Output the (X, Y) coordinate of the center of the cell containing the given text.  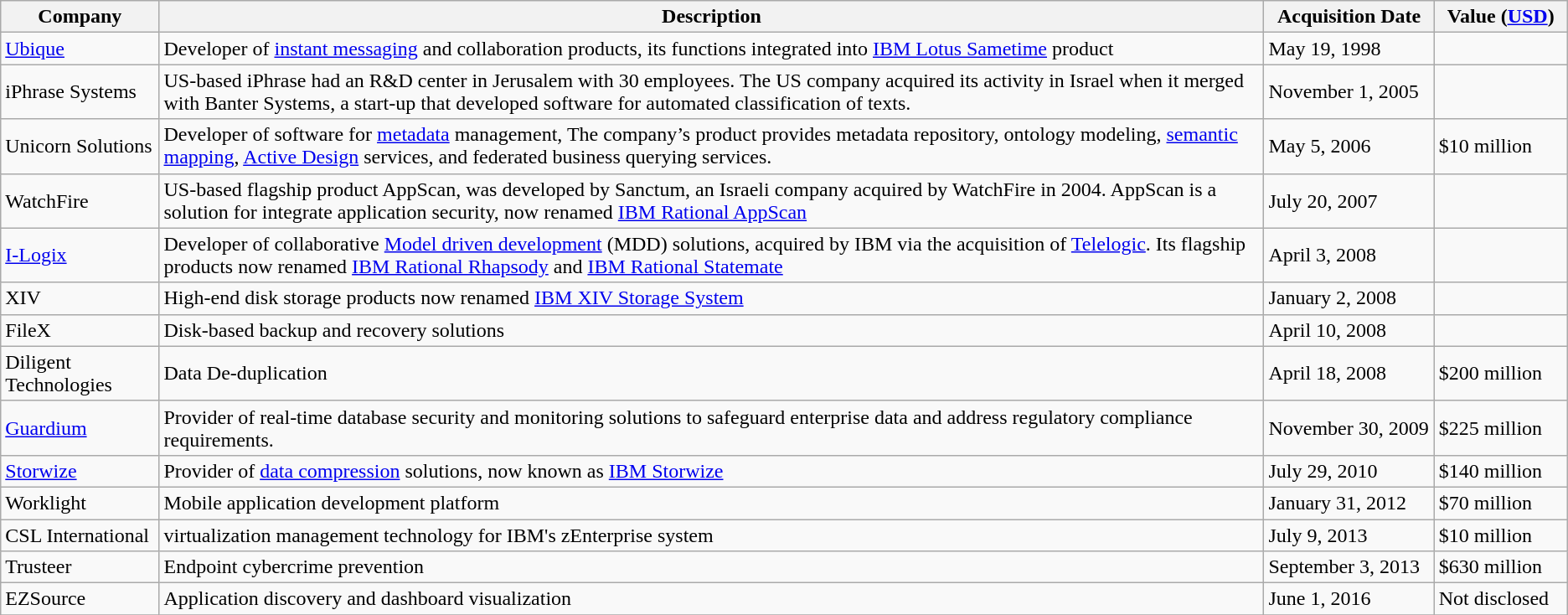
Storwize (80, 471)
November 1, 2005 (1349, 92)
June 1, 2016 (1349, 599)
Provider of data compression solutions, now known as IBM Storwize (712, 471)
Company (80, 17)
Diligent Technologies (80, 374)
$225 million (1501, 427)
virtualization management technology for IBM's zEnterprise system (712, 535)
Not disclosed (1501, 599)
Trusteer (80, 567)
I-Logix (80, 255)
Worklight (80, 503)
January 31, 2012 (1349, 503)
WatchFire (80, 201)
Guardium (80, 427)
Data De-duplication (712, 374)
November 30, 2009 (1349, 427)
July 29, 2010 (1349, 471)
$140 million (1501, 471)
Value (USD) (1501, 17)
Disk-based backup and recovery solutions (712, 330)
Provider of real-time database security and monitoring solutions to safeguard enterprise data and address regulatory compliance requirements. (712, 427)
April 3, 2008 (1349, 255)
April 18, 2008 (1349, 374)
July 20, 2007 (1349, 201)
High-end disk storage products now renamed IBM XIV Storage System (712, 298)
iPhrase Systems (80, 92)
January 2, 2008 (1349, 298)
EZSource (80, 599)
Mobile application development platform (712, 503)
CSL International (80, 535)
$630 million (1501, 567)
Description (712, 17)
Endpoint cybercrime prevention (712, 567)
FileX (80, 330)
Developer of instant messaging and collaboration products, its functions integrated into IBM Lotus Sametime product (712, 49)
$70 million (1501, 503)
Acquisition Date (1349, 17)
Unicorn Solutions (80, 146)
September 3, 2013 (1349, 567)
$200 million (1501, 374)
July 9, 2013 (1349, 535)
May 19, 1998 (1349, 49)
May 5, 2006 (1349, 146)
XIV (80, 298)
Ubique (80, 49)
Application discovery and dashboard visualization (712, 599)
April 10, 2008 (1349, 330)
